Provide the (X, Y) coordinate of the cell's center where the given text is located.  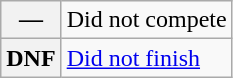
Did not finish (146, 58)
— (31, 20)
Did not compete (146, 20)
DNF (31, 58)
